Pinpoint the cell where the given text exists, returning its [X, Y] midpoint coordinate. 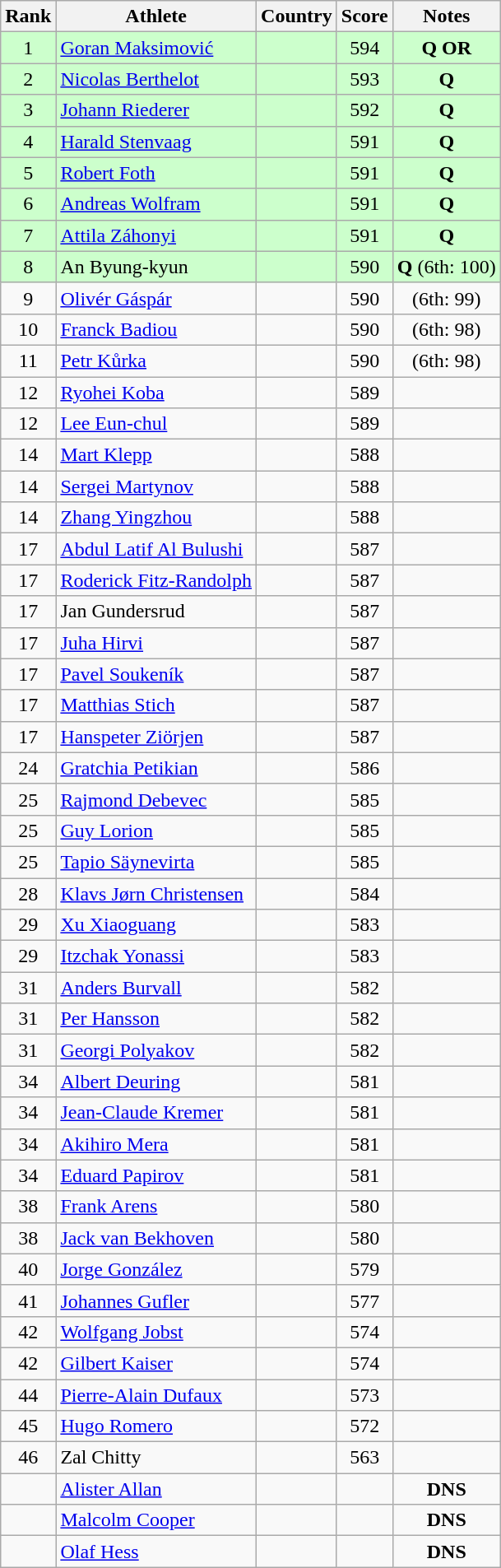
Olivér Gáspár [156, 298]
45 [28, 1426]
Goran Maksimović [156, 48]
572 [364, 1426]
24 [28, 768]
8 [28, 267]
Petr Kůrka [156, 361]
3 [28, 110]
Wolfgang Jobst [156, 1332]
563 [364, 1458]
Attila Záhonyi [156, 235]
11 [28, 361]
Anders Burvall [156, 988]
Rajmond Debevec [156, 799]
4 [28, 142]
Xu Xiaoguang [156, 925]
Rank [28, 16]
584 [364, 893]
Gratchia Petikian [156, 768]
Johannes Gufler [156, 1300]
Zal Chitty [156, 1458]
593 [364, 79]
Hanspeter Ziörjen [156, 737]
Jean-Claude Kremer [156, 1113]
Athlete [156, 16]
Hugo Romero [156, 1426]
Harald Stenvaag [156, 142]
Q (6th: 100) [446, 267]
573 [364, 1395]
Eduard Papirov [156, 1175]
586 [364, 768]
1 [28, 48]
40 [28, 1269]
Itzchak Yonassi [156, 956]
Gilbert Kaiser [156, 1363]
2 [28, 79]
Franck Badiou [156, 329]
Malcolm Cooper [156, 1520]
594 [364, 48]
Lee Eun-chul [156, 424]
592 [364, 110]
Albert Deuring [156, 1082]
Q OR [446, 48]
Tapio Säynevirta [156, 862]
Score [364, 16]
6 [28, 204]
Guy Lorion [156, 831]
Johann Riederer [156, 110]
An Byung-kyun [156, 267]
Sergei Martynov [156, 486]
Abdul Latif Al Bulushi [156, 549]
Matthias Stich [156, 705]
41 [28, 1300]
9 [28, 298]
Akihiro Mera [156, 1144]
Ryohei Koba [156, 393]
46 [28, 1458]
Jack van Bekhoven [156, 1238]
579 [364, 1269]
Pavel Soukeník [156, 674]
Per Hansson [156, 1019]
Georgi Polyakov [156, 1050]
Roderick Fitz-Randolph [156, 580]
5 [28, 173]
Nicolas Berthelot [156, 79]
Notes [446, 16]
Andreas Wolfram [156, 204]
Olaf Hess [156, 1552]
Alister Allan [156, 1489]
Juha Hirvi [156, 643]
Klavs Jørn Christensen [156, 893]
Pierre-Alain Dufaux [156, 1395]
(6th: 99) [446, 298]
Robert Foth [156, 173]
577 [364, 1300]
Jan Gundersrud [156, 612]
28 [28, 893]
Mart Klepp [156, 455]
7 [28, 235]
Jorge González [156, 1269]
Country [297, 16]
44 [28, 1395]
Zhang Yingzhou [156, 518]
Frank Arens [156, 1207]
10 [28, 329]
